Locate the cell with the specified text and output its (x, y) center coordinate. 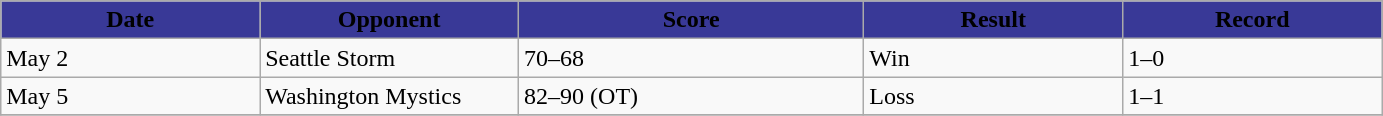
Record (1252, 20)
Washington Mystics (390, 96)
Opponent (390, 20)
Score (692, 20)
1–0 (1252, 58)
70–68 (692, 58)
May 5 (130, 96)
Date (130, 20)
1–1 (1252, 96)
Win (994, 58)
Result (994, 20)
82–90 (OT) (692, 96)
Seattle Storm (390, 58)
May 2 (130, 58)
Loss (994, 96)
